Extract the (x, y) coordinate from the center of the cell holding the provided text.  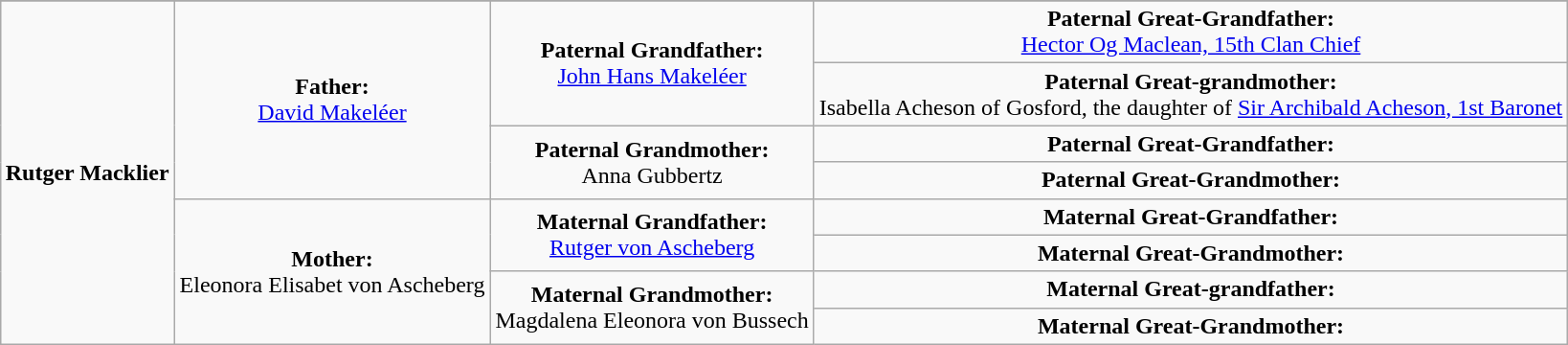
Paternal Grandfather:John Hans Makeléer (652, 63)
Paternal Great-Grandmother: (1191, 180)
Rutger Macklier (87, 172)
Paternal Great-grandmother:Isabella Acheson of Gosford, the daughter of Sir Archibald Acheson, 1st Baronet (1191, 94)
Maternal Great-grandfather: (1191, 289)
Maternal Grandfather:Rutger von Ascheberg (652, 235)
Paternal Great-Grandfather: (1191, 144)
Maternal Great-Grandfather: (1191, 217)
Paternal Grandmother:Anna Gubbertz (652, 162)
Maternal Grandmother:Magdalena Eleonora von Bussech (652, 308)
Mother:Eleonora Elisabet von Ascheberg (332, 271)
Paternal Great-Grandfather:Hector Og Maclean, 15th Clan Chief (1191, 33)
Father:David Makeléer (332, 100)
